Determine the (X, Y) coordinate at the center of the cell enclosing the given text.  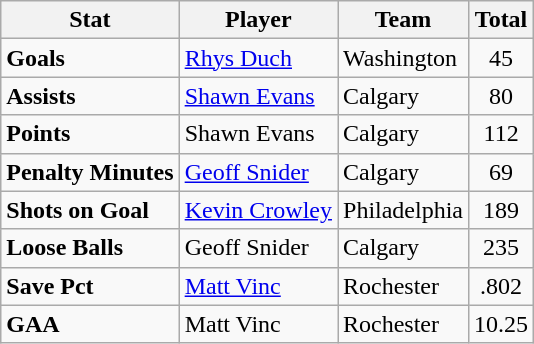
Kevin Crowley (258, 210)
Points (90, 134)
189 (502, 210)
112 (502, 134)
Save Pct (90, 286)
Assists (90, 96)
.802 (502, 286)
Loose Balls (90, 248)
Penalty Minutes (90, 172)
Washington (404, 58)
Goals (90, 58)
80 (502, 96)
Rhys Duch (258, 58)
Team (404, 20)
Shots on Goal (90, 210)
45 (502, 58)
Stat (90, 20)
10.25 (502, 324)
Total (502, 20)
69 (502, 172)
Philadelphia (404, 210)
Player (258, 20)
GAA (90, 324)
235 (502, 248)
